Identify which cell holds the provided text, then report its (x, y) central coordinate. 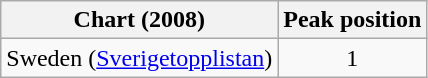
Peak position (352, 20)
Chart (2008) (140, 20)
Sweden (Sverigetopplistan) (140, 58)
1 (352, 58)
